From the cell containing the given text, extract its center point as [x, y] coordinate. 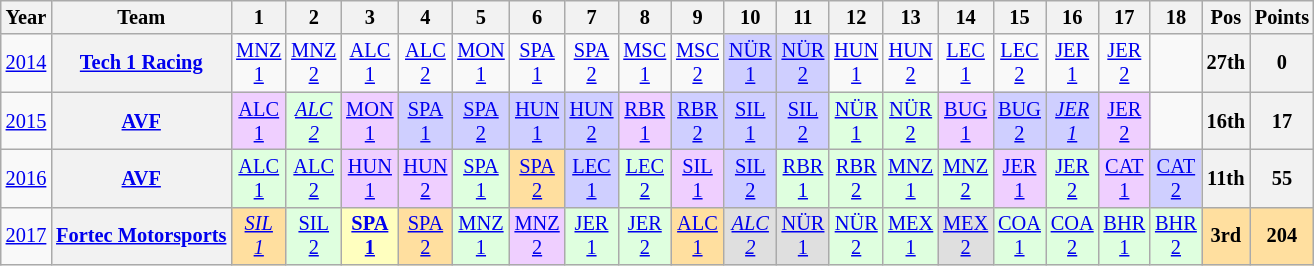
MEX1 [910, 236]
Tech 1 Racing [141, 63]
BHR1 [1125, 236]
27th [1226, 63]
3 [370, 17]
2014 [26, 63]
4 [425, 17]
13 [910, 17]
16th [1226, 121]
6 [538, 17]
Team [141, 17]
MSC2 [698, 63]
CAT1 [1125, 178]
1 [258, 17]
11 [804, 17]
5 [480, 17]
Points [1282, 17]
8 [644, 17]
12 [856, 17]
MEX2 [966, 236]
0 [1282, 63]
2016 [26, 178]
204 [1282, 236]
9 [698, 17]
2017 [26, 236]
10 [750, 17]
Year [26, 17]
2 [314, 17]
Fortec Motorsports [141, 236]
BUG1 [966, 121]
16 [1072, 17]
COA1 [1020, 236]
18 [1176, 17]
CAT2 [1176, 178]
BUG2 [1020, 121]
3rd [1226, 236]
55 [1282, 178]
Pos [1226, 17]
COA2 [1072, 236]
BHR2 [1176, 236]
15 [1020, 17]
11th [1226, 178]
MSC1 [644, 63]
14 [966, 17]
2015 [26, 121]
7 [592, 17]
